Identify which cell holds the provided text, then report its [X, Y] central coordinate. 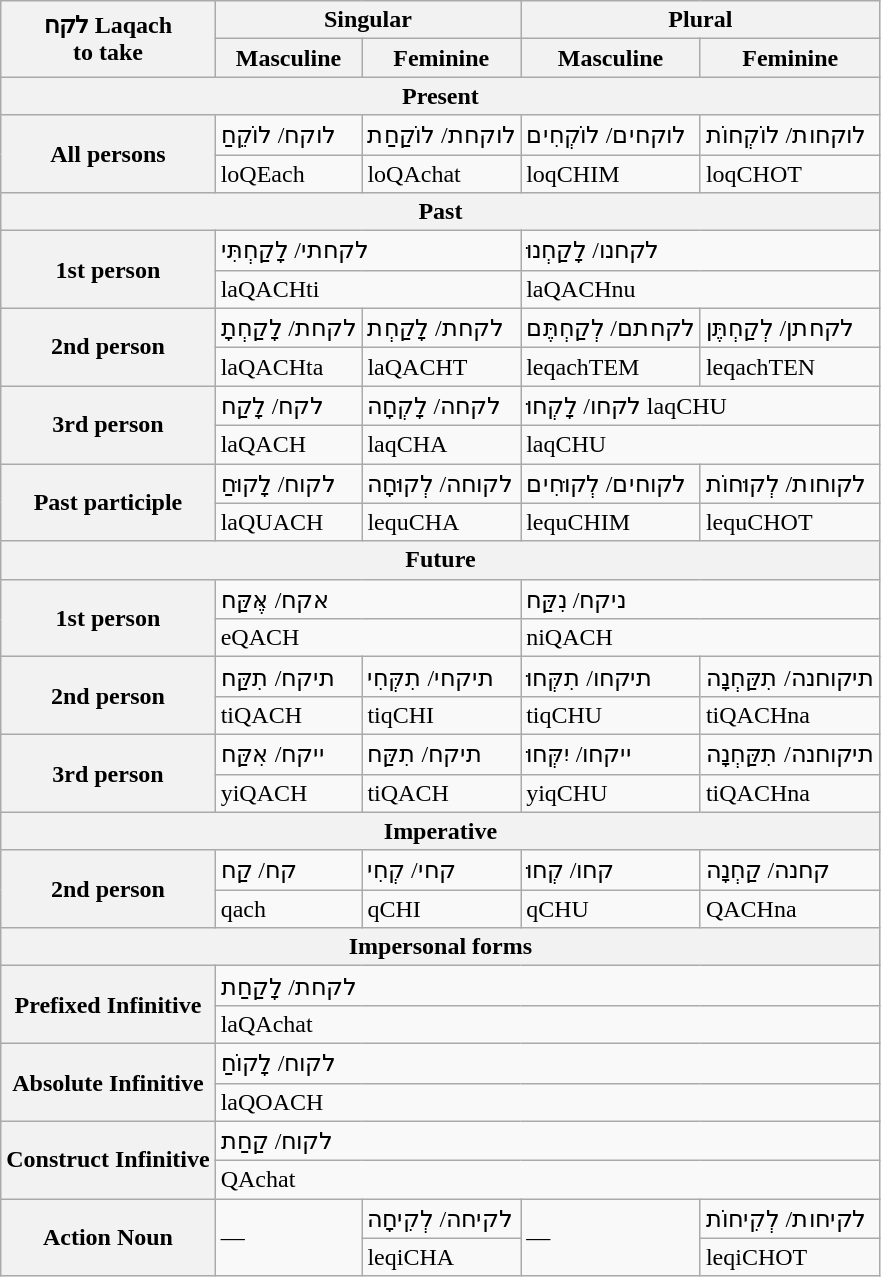
laQUACH [288, 522]
qCHU [611, 909]
לקחתי/ לָקַחְתִּי [368, 251]
Impersonal forms [440, 947]
Imperative [440, 831]
leqachTEN [790, 367]
Future [440, 560]
loQEach [288, 173]
QACHna [790, 909]
QAchat [548, 1180]
lequCHA [442, 522]
laQAchat [548, 1024]
niQACH [700, 638]
tiqCHU [611, 715]
laqCHU [700, 444]
All persons [108, 154]
laQACHnu [700, 289]
Action Noun [108, 1238]
qCHI [442, 909]
לקחתם/ לְקַחְתֶּם [611, 328]
loqCHOT [790, 173]
laQACHti [368, 289]
קחו/ קְחוּ [611, 870]
yiQACH [288, 793]
לקחת/ לָקַחְתָ [288, 328]
laQACHT [442, 367]
tiqCHI [442, 715]
לקוח/ לָקוֹחַ [548, 1063]
lequCHOT [790, 522]
קחנה/ קַחְנָה [790, 870]
קח/ קַח [288, 870]
לקחת/ לָקַחְת [442, 328]
לקחת/ לָקַחַת [548, 986]
Past [440, 212]
תיקחי/ תִקְּחִי [442, 677]
Singular [368, 20]
לוקחות/ לוֹקְחוֹת [790, 135]
לקחה/ לָקְחָה [442, 406]
לקוחות/ לְקוּחוֹת [790, 484]
לקחתן/ לְקַחְתֶּן [790, 328]
לוקחת/ לוֹקַחַת [442, 135]
לקיחות/ לְקִיחוֹת [790, 1219]
loQAchat [442, 173]
leqiCHA [442, 1257]
לקוחים/ לְקוּחִים [611, 484]
laqCHA [442, 444]
leqachTEM [611, 367]
laQOACH [548, 1102]
lequCHIM [611, 522]
Construct Infinitive [108, 1160]
Past participle [108, 503]
laQACH [288, 444]
לקוחה/ לְקוּחָה [442, 484]
laQACHta [288, 367]
Absolute Infinitive [108, 1082]
לקחנו/ לָקַחְנוּ [700, 251]
yiqCHU [611, 793]
לקוח/ קַחַת [548, 1141]
לקיחה/ לְקִיחָה [442, 1219]
ניקח/ נִקַּח [700, 599]
לוקחים/ לוֹקְחִים [611, 135]
Present [440, 96]
Prefixed Infinitive [108, 1005]
qach [288, 909]
Plural [700, 20]
לקוח/ לָקוּחַ [288, 484]
leqiCHOT [790, 1257]
eQACH [368, 638]
ייקח/ אִקַּח [288, 754]
אקח/ אֶּקַּח [368, 599]
קחי/ קְחִי [442, 870]
לקחו/ לָקְחוּ laqCHU [700, 406]
תיקחו/ תִקְּחוּ [611, 677]
לקח/ לָקַח [288, 406]
לקח Laqachto take [108, 39]
לוקח/ לוֹקֵחַ [288, 135]
ייקחו/ יִקְּחוּ [611, 754]
loqCHIM [611, 173]
